Return (x, y) of the center of cell containing provided text 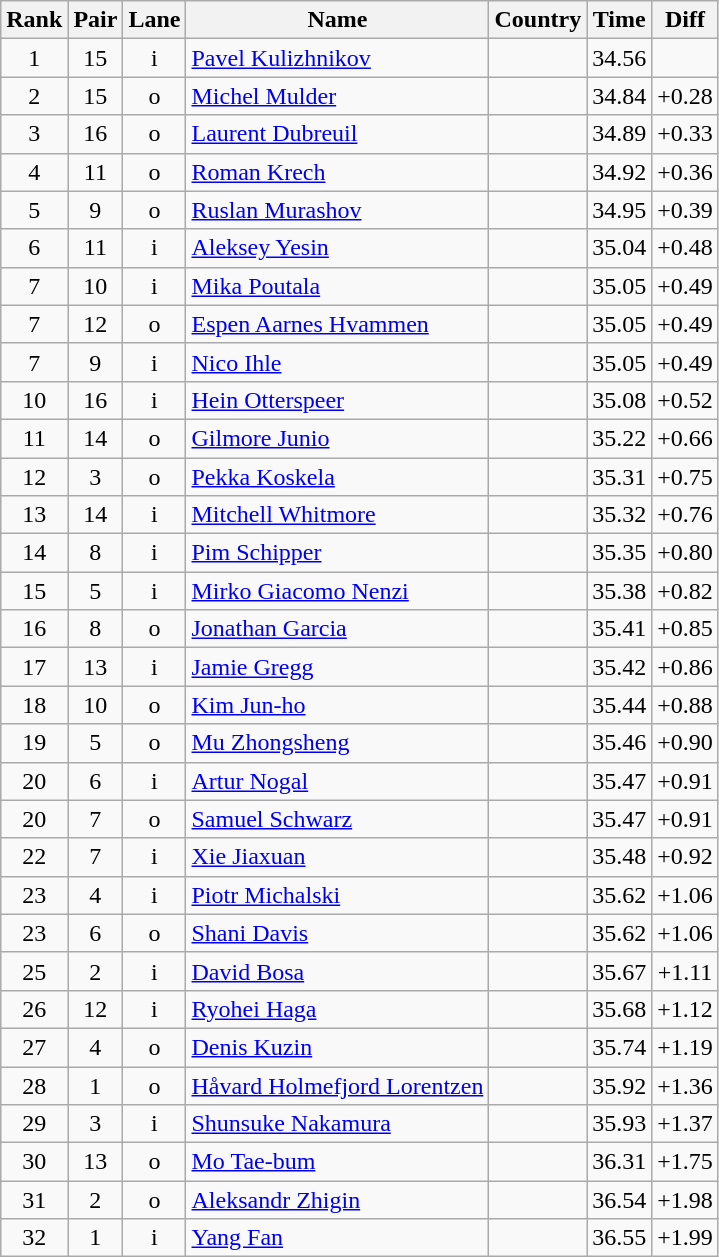
+0.75 (686, 477)
+0.90 (686, 743)
Aleksey Yesin (338, 248)
Mitchell Whitmore (338, 515)
Kim Jun-ho (338, 705)
Pim Schipper (338, 553)
34.92 (620, 172)
18 (34, 705)
Nico Ihle (338, 362)
35.22 (620, 438)
+0.88 (686, 705)
35.46 (620, 743)
Jamie Gregg (338, 667)
Country (538, 20)
35.93 (620, 1124)
Samuel Schwarz (338, 819)
+0.82 (686, 591)
36.31 (620, 1162)
Michel Mulder (338, 96)
+0.52 (686, 400)
+1.99 (686, 1238)
+0.80 (686, 553)
35.35 (620, 553)
28 (34, 1085)
Diff (686, 20)
Lane (154, 20)
Time (620, 20)
Pekka Koskela (338, 477)
Ryohei Haga (338, 1009)
35.41 (620, 629)
+0.39 (686, 210)
+1.37 (686, 1124)
35.68 (620, 1009)
17 (34, 667)
Hein Otterspeer (338, 400)
+1.12 (686, 1009)
Jonathan Garcia (338, 629)
Espen Aarnes Hvammen (338, 324)
22 (34, 857)
+0.85 (686, 629)
+0.36 (686, 172)
26 (34, 1009)
+1.75 (686, 1162)
31 (34, 1200)
Mo Tae-bum (338, 1162)
35.08 (620, 400)
+1.36 (686, 1085)
Laurent Dubreuil (338, 134)
Artur Nogal (338, 781)
30 (34, 1162)
+0.33 (686, 134)
Xie Jiaxuan (338, 857)
Aleksandr Zhigin (338, 1200)
35.32 (620, 515)
Name (338, 20)
35.04 (620, 248)
+0.28 (686, 96)
+1.11 (686, 971)
35.48 (620, 857)
34.89 (620, 134)
35.67 (620, 971)
Pair (96, 20)
34.95 (620, 210)
27 (34, 1047)
+1.98 (686, 1200)
29 (34, 1124)
36.55 (620, 1238)
Ruslan Murashov (338, 210)
+1.19 (686, 1047)
35.38 (620, 591)
35.44 (620, 705)
+0.48 (686, 248)
34.56 (620, 58)
David Bosa (338, 971)
Shunsuke Nakamura (338, 1124)
+0.76 (686, 515)
Mika Poutala (338, 286)
25 (34, 971)
19 (34, 743)
35.74 (620, 1047)
+0.86 (686, 667)
Mu Zhongsheng (338, 743)
+0.66 (686, 438)
36.54 (620, 1200)
Gilmore Junio (338, 438)
Mirko Giacomo Nenzi (338, 591)
35.42 (620, 667)
Shani Davis (338, 933)
Pavel Kulizhnikov (338, 58)
Yang Fan (338, 1238)
Piotr Michalski (338, 895)
34.84 (620, 96)
Roman Krech (338, 172)
+0.92 (686, 857)
35.31 (620, 477)
32 (34, 1238)
Denis Kuzin (338, 1047)
35.92 (620, 1085)
Rank (34, 20)
Håvard Holmefjord Lorentzen (338, 1085)
